Extract the (X, Y) coordinate from the center of the cell holding the provided text.  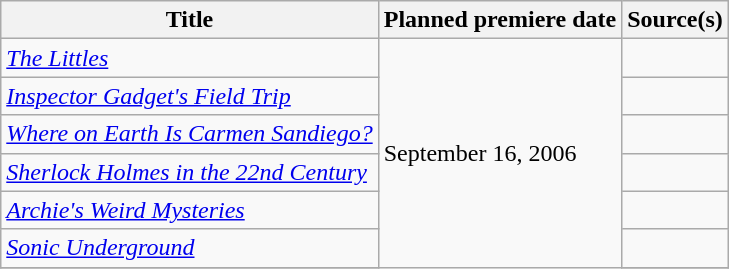
Archie's Weird Mysteries (190, 210)
Sherlock Holmes in the 22nd Century (190, 172)
Source(s) (676, 20)
Planned premiere date (500, 20)
Where on Earth Is Carmen Sandiego? (190, 134)
Title (190, 20)
The Littles (190, 58)
Inspector Gadget's Field Trip (190, 96)
Sonic Underground (190, 248)
September 16, 2006 (500, 153)
